Determine the (x, y) coordinate at the center of the cell enclosing the given text.  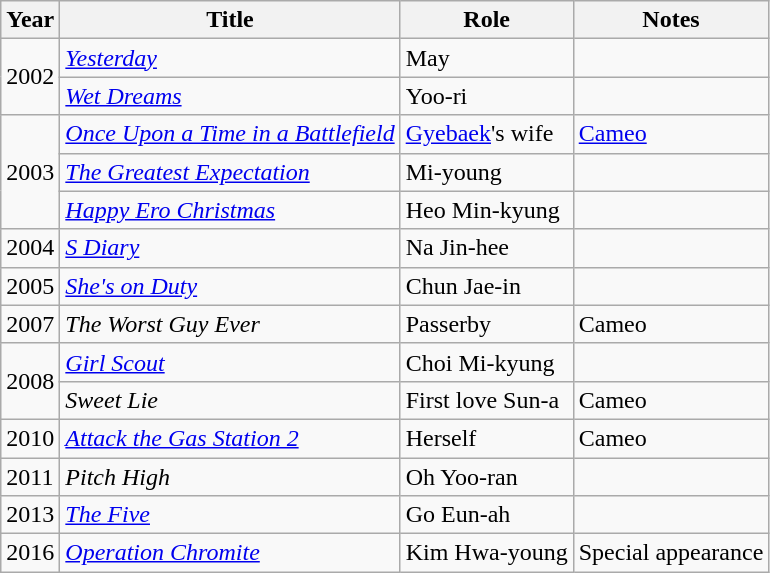
Once Upon a Time in a Battlefield (230, 134)
Attack the Gas Station 2 (230, 438)
2008 (30, 381)
Sweet Lie (230, 400)
Mi-young (486, 172)
Special appearance (671, 553)
She's on Duty (230, 286)
Happy Ero Christmas (230, 210)
Heo Min-kyung (486, 210)
Title (230, 20)
Herself (486, 438)
Chun Jae-in (486, 286)
Go Eun-ah (486, 515)
Yoo-ri (486, 96)
2011 (30, 477)
Passerby (486, 324)
May (486, 58)
Kim Hwa-young (486, 553)
2007 (30, 324)
Pitch High (230, 477)
2010 (30, 438)
S Diary (230, 248)
Yesterday (230, 58)
The Greatest Expectation (230, 172)
2004 (30, 248)
Girl Scout (230, 362)
2013 (30, 515)
2003 (30, 172)
Role (486, 20)
The Worst Guy Ever (230, 324)
2016 (30, 553)
The Five (230, 515)
Operation Chromite (230, 553)
Year (30, 20)
Choi Mi-kyung (486, 362)
Na Jin-hee (486, 248)
Notes (671, 20)
2005 (30, 286)
First love Sun-a (486, 400)
2002 (30, 77)
Gyebaek's wife (486, 134)
Oh Yoo-ran (486, 477)
Wet Dreams (230, 96)
